Pinpoint the cell where the given text exists, returning its [x, y] midpoint coordinate. 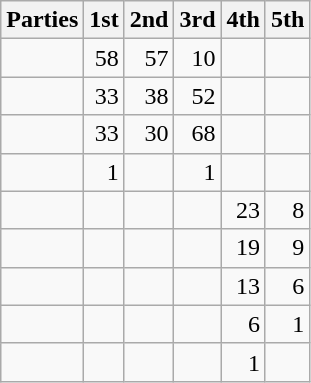
57 [149, 58]
52 [198, 96]
5th [287, 20]
23 [243, 210]
68 [198, 134]
3rd [198, 20]
13 [243, 286]
Parties [42, 20]
2nd [149, 20]
10 [198, 58]
4th [243, 20]
1st [104, 20]
38 [149, 96]
9 [287, 248]
8 [287, 210]
58 [104, 58]
19 [243, 248]
30 [149, 134]
